Return (X, Y) of the center of cell containing provided text 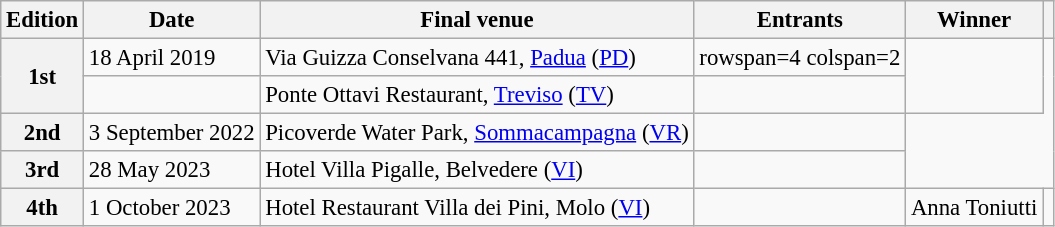
3rd (42, 170)
Anna Toniutti (974, 208)
1 October 2023 (172, 208)
4th (42, 208)
Ponte Ottavi Restaurant, Treviso (TV) (477, 95)
rowspan=4 colspan=2 (800, 58)
3 September 2022 (172, 133)
18 April 2019 (172, 58)
Final venue (477, 20)
Picoverde Water Park, Sommacampagna (VR) (477, 133)
Entrants (800, 20)
2nd (42, 133)
Hotel Restaurant Villa dei Pini, Molo (VI) (477, 208)
Date (172, 20)
28 May 2023 (172, 170)
1st (42, 76)
Edition (42, 20)
Via Guizza Conselvana 441, Padua (PD) (477, 58)
Winner (974, 20)
Hotel Villa Pigalle, Belvedere (VI) (477, 170)
